Return the (x, y) coordinate for the center point of the cell that contains the specified text.  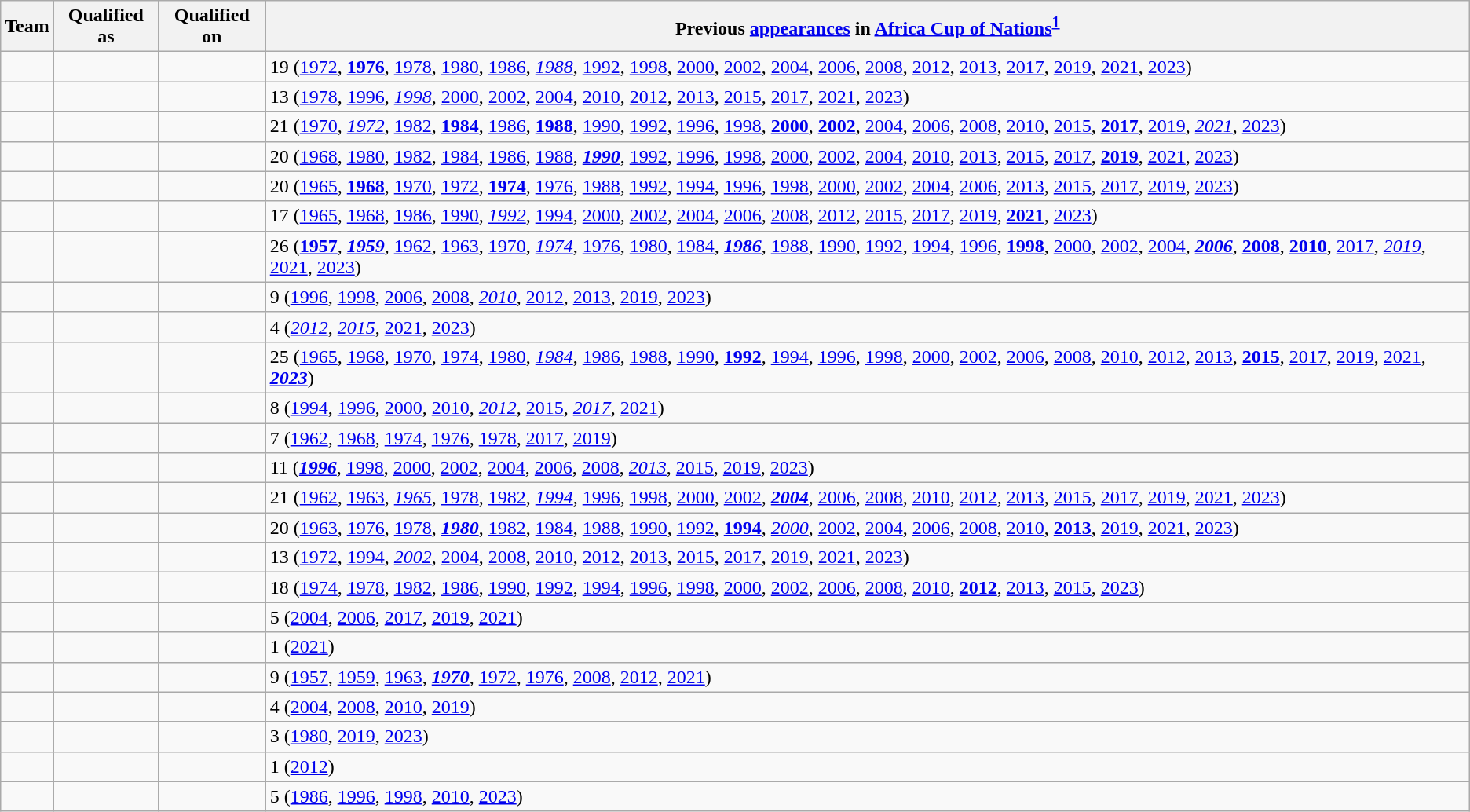
5 (2004, 2006, 2017, 2019, 2021) (867, 617)
Team (27, 27)
4 (2012, 2015, 2021, 2023) (867, 327)
21 (1970, 1972, 1982, 1984, 1986, 1988, 1990, 1992, 1996, 1998, 2000, 2002, 2004, 2006, 2008, 2010, 2015, 2017, 2019, 2021, 2023) (867, 126)
20 (1968, 1980, 1982, 1984, 1986, 1988, 1990, 1992, 1996, 1998, 2000, 2002, 2004, 2010, 2013, 2015, 2017, 2019, 2021, 2023) (867, 156)
11 (1996, 1998, 2000, 2002, 2004, 2006, 2008, 2013, 2015, 2019, 2023) (867, 468)
18 (1974, 1978, 1982, 1986, 1990, 1992, 1994, 1996, 1998, 2000, 2002, 2006, 2008, 2010, 2012, 2013, 2015, 2023) (867, 587)
9 (1996, 1998, 2006, 2008, 2010, 2012, 2013, 2019, 2023) (867, 297)
9 (1957, 1959, 1963, 1970, 1972, 1976, 2008, 2012, 2021) (867, 677)
Qualified as (105, 27)
13 (1972, 1994, 2002, 2004, 2008, 2010, 2012, 2013, 2015, 2017, 2019, 2021, 2023) (867, 558)
5 (1986, 1996, 1998, 2010, 2023) (867, 796)
20 (1965, 1968, 1970, 1972, 1974, 1976, 1988, 1992, 1994, 1996, 1998, 2000, 2002, 2004, 2006, 2013, 2015, 2017, 2019, 2023) (867, 186)
20 (1963, 1976, 1978, 1980, 1982, 1984, 1988, 1990, 1992, 1994, 2000, 2002, 2004, 2006, 2008, 2010, 2013, 2019, 2021, 2023) (867, 528)
7 (1962, 1968, 1974, 1976, 1978, 2017, 2019) (867, 437)
17 (1965, 1968, 1986, 1990, 1992, 1994, 2000, 2002, 2004, 2006, 2008, 2012, 2015, 2017, 2019, 2021, 2023) (867, 216)
4 (2004, 2008, 2010, 2019) (867, 707)
8 (1994, 1996, 2000, 2010, 2012, 2015, 2017, 2021) (867, 408)
1 (2021) (867, 647)
21 (1962, 1963, 1965, 1978, 1982, 1994, 1996, 1998, 2000, 2002, 2004, 2006, 2008, 2010, 2012, 2013, 2015, 2017, 2019, 2021, 2023) (867, 498)
Qualified on (212, 27)
19 (1972, 1976, 1978, 1980, 1986, 1988, 1992, 1998, 2000, 2002, 2004, 2006, 2008, 2012, 2013, 2017, 2019, 2021, 2023) (867, 67)
Previous appearances in Africa Cup of Nations1 (867, 27)
13 (1978, 1996, 1998, 2000, 2002, 2004, 2010, 2012, 2013, 2015, 2017, 2021, 2023) (867, 97)
3 (1980, 2019, 2023) (867, 737)
1 (2012) (867, 766)
